Determine the [X, Y] coordinate at the center of the cell enclosing the given text.  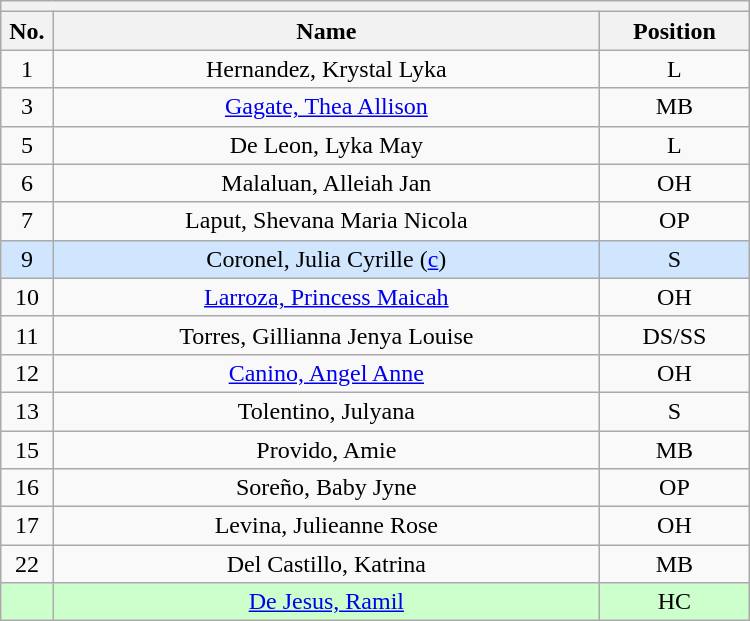
13 [27, 411]
Gagate, Thea Allison [326, 107]
Larroza, Princess Maicah [326, 297]
Name [326, 31]
Torres, Gillianna Jenya Louise [326, 335]
22 [27, 564]
16 [27, 488]
Soreño, Baby Jyne [326, 488]
10 [27, 297]
Hernandez, Krystal Lyka [326, 69]
17 [27, 526]
Canino, Angel Anne [326, 373]
15 [27, 449]
3 [27, 107]
12 [27, 373]
De Leon, Lyka May [326, 145]
DS/SS [675, 335]
Position [675, 31]
Levina, Julieanne Rose [326, 526]
1 [27, 69]
7 [27, 221]
6 [27, 183]
Del Castillo, Katrina [326, 564]
11 [27, 335]
Malaluan, Alleiah Jan [326, 183]
De Jesus, Ramil [326, 602]
HC [675, 602]
9 [27, 259]
5 [27, 145]
Provido, Amie [326, 449]
No. [27, 31]
Laput, Shevana Maria Nicola [326, 221]
Coronel, Julia Cyrille (c) [326, 259]
Tolentino, Julyana [326, 411]
